Capture the cell that displays the provided text and extract its [x, y] central coordinate. 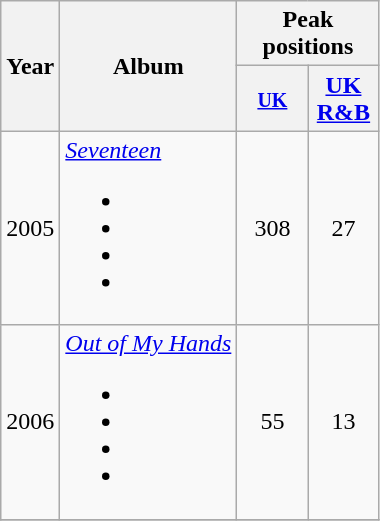
Album [148, 66]
308 [272, 228]
Peak positions [308, 34]
Year [30, 66]
Seventeen [148, 228]
UK R&B [344, 98]
2006 [30, 422]
Out of My Hands [148, 422]
55 [272, 422]
UK [272, 98]
13 [344, 422]
27 [344, 228]
2005 [30, 228]
